Detect which cell encompasses the target text, then output its [x, y] center coordinate. 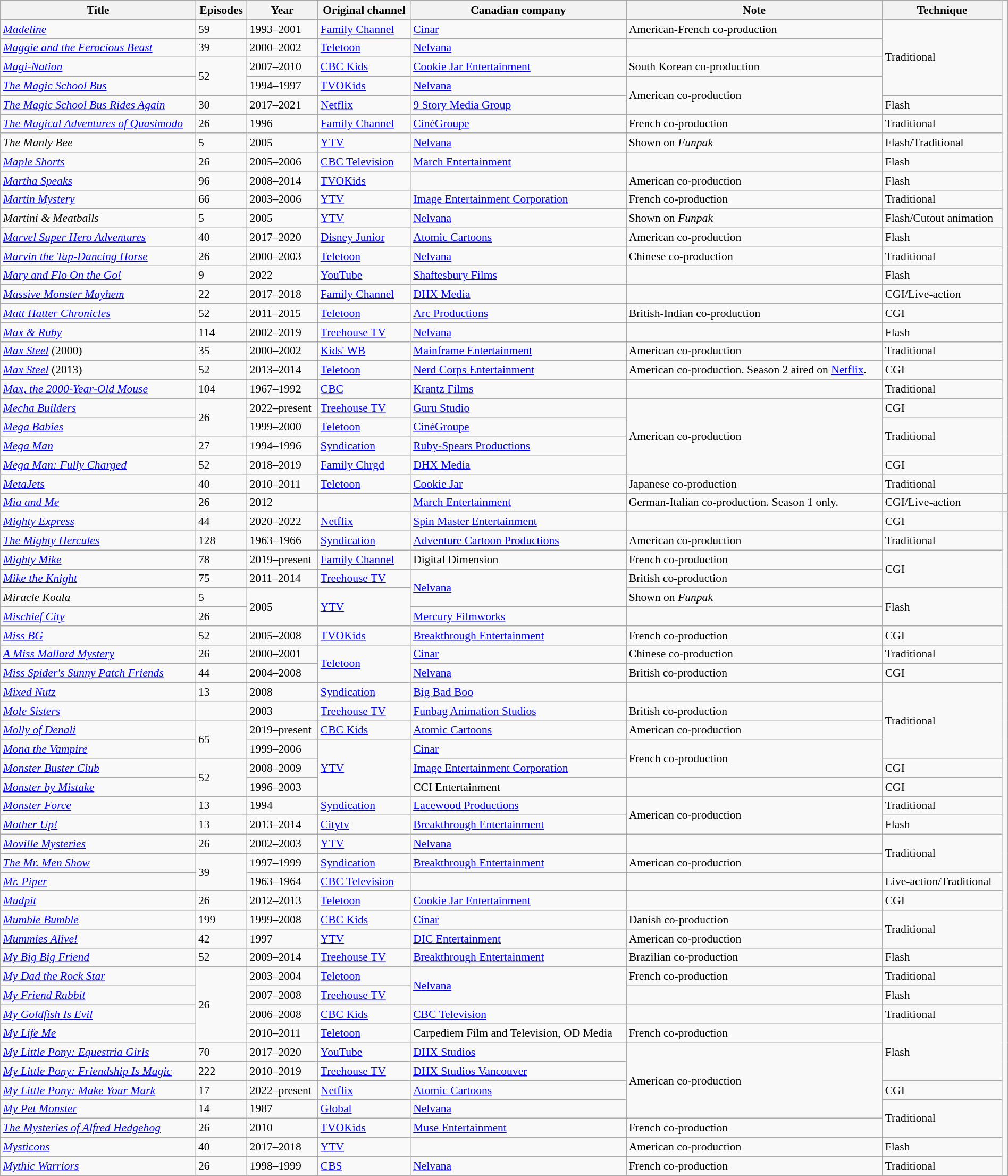
A Miss Mallard Mystery [98, 654]
65 [221, 739]
Massive Monster Mayhem [98, 295]
Mother Up! [98, 825]
96 [221, 181]
Miss Spider's Sunny Patch Friends [98, 673]
DIC Entertainment [518, 939]
My Pet Monster [98, 1109]
Title [98, 10]
1987 [282, 1109]
Miracle Koala [98, 598]
70 [221, 1053]
Molly of Denali [98, 730]
2003 [282, 711]
Family Chrgd [364, 465]
American-French co-production [754, 29]
Mr. Piper [98, 882]
2012 [282, 503]
Lacewood Productions [518, 806]
114 [221, 332]
Mecha Builders [98, 408]
9 Story Media Group [518, 105]
9 [221, 276]
Maple Shorts [98, 162]
2002–2003 [282, 844]
128 [221, 541]
2010–2019 [282, 1071]
DHX Studios [518, 1053]
Cookie Jar [518, 484]
2005–2008 [282, 636]
My Goldfish Is Evil [98, 1014]
2000–2001 [282, 654]
27 [221, 446]
1994 [282, 806]
2011–2014 [282, 579]
Marvel Super Hero Adventures [98, 238]
Mike the Knight [98, 579]
Nerd Corps Entertainment [518, 370]
Mischief City [98, 616]
2008–2009 [282, 768]
Spin Master Entertainment [518, 522]
2003–2006 [282, 199]
1963–1964 [282, 882]
199 [221, 920]
Global [364, 1109]
Funbag Animation Studios [518, 711]
Mighty Express [98, 522]
Carpediem Film and Television, OD Media [518, 1033]
Max Steel (2000) [98, 351]
My Dad the Rock Star [98, 977]
2018–2019 [282, 465]
Monster Force [98, 806]
Flash/Cutout animation [942, 219]
CBS [364, 1166]
Live-action/Traditional [942, 882]
1994–1997 [282, 86]
The Magic School Bus Rides Again [98, 105]
1999–2006 [282, 749]
Adventure Cartoon Productions [518, 541]
MetaJets [98, 484]
2006–2008 [282, 1014]
14 [221, 1109]
Martini & Meatballs [98, 219]
Mercury Filmworks [518, 616]
Mega Man [98, 446]
Big Bad Boo [518, 693]
Mudpit [98, 901]
1998–1999 [282, 1166]
222 [221, 1071]
Mumble Bumble [98, 920]
1999–2008 [282, 920]
Monster by Mistake [98, 787]
2004–2008 [282, 673]
2017–2021 [282, 105]
Monster Buster Club [98, 768]
My Big Big Friend [98, 957]
The Magical Adventures of Quasimodo [98, 124]
Kids' WB [364, 351]
Mighty Mike [98, 560]
2007–2010 [282, 67]
2002–2019 [282, 332]
Mega Babies [98, 427]
2008–2014 [282, 181]
Canadian company [518, 10]
1997 [282, 939]
Danish co-production [754, 920]
104 [221, 389]
The Manly Bee [98, 143]
Mona the Vampire [98, 749]
Flash/Traditional [942, 143]
Shaftesbury Films [518, 276]
Martha Speaks [98, 181]
Guru Studio [518, 408]
2020–2022 [282, 522]
2010 [282, 1128]
Disney Junior [364, 238]
Mary and Flo On the Go! [98, 276]
30 [221, 105]
Ruby-Spears Productions [518, 446]
My Life Me [98, 1033]
Max & Ruby [98, 332]
2003–2004 [282, 977]
75 [221, 579]
DHX Studios Vancouver [518, 1071]
South Korean co-production [754, 67]
Marvin the Tap-Dancing Horse [98, 256]
The Magic School Bus [98, 86]
2008 [282, 693]
2005–2006 [282, 162]
2000–2003 [282, 256]
1996 [282, 124]
78 [221, 560]
Mega Man: Fully Charged [98, 465]
Original channel [364, 10]
66 [221, 199]
Miss BG [98, 636]
British-Indian co-production [754, 313]
My Little Pony: Equestria Girls [98, 1053]
Digital Dimension [518, 560]
Episodes [221, 10]
Mia and Me [98, 503]
Mythic Warriors [98, 1166]
My Little Pony: Make Your Mark [98, 1090]
Maggie and the Ferocious Beast [98, 48]
Max, the 2000-Year-Old Mouse [98, 389]
Arc Productions [518, 313]
Mixed Nutz [98, 693]
1963–1966 [282, 541]
Mainframe Entertainment [518, 351]
My Friend Rabbit [98, 996]
1996–2003 [282, 787]
35 [221, 351]
1994–1996 [282, 446]
17 [221, 1090]
German-Italian co-production. Season 1 only. [754, 503]
Martin Mystery [98, 199]
Japanese co-production [754, 484]
Mysticons [98, 1147]
42 [221, 939]
2022 [282, 276]
Year [282, 10]
Madeline [98, 29]
Mole Sisters [98, 711]
Magi-Nation [98, 67]
Moville Mysteries [98, 844]
The Mr. Men Show [98, 863]
1997–1999 [282, 863]
1967–1992 [282, 389]
59 [221, 29]
Matt Hatter Chronicles [98, 313]
Mummies Alive! [98, 939]
Muse Entertainment [518, 1128]
2011–2015 [282, 313]
1993–2001 [282, 29]
2007–2008 [282, 996]
Max Steel (2013) [98, 370]
CBC [364, 389]
22 [221, 295]
The Mighty Hercules [98, 541]
The Mysteries of Alfred Hedgehog [98, 1128]
Krantz Films [518, 389]
CCI Entertainment [518, 787]
Brazilian co-production [754, 957]
2012–2013 [282, 901]
American co-production. Season 2 aired on Netflix. [754, 370]
My Little Pony: Friendship Is Magic [98, 1071]
1999–2000 [282, 427]
Technique [942, 10]
Citytv [364, 825]
Note [754, 10]
2009–2014 [282, 957]
